Find where the given text appears and provide that cell's center as [X, Y] coordinate. 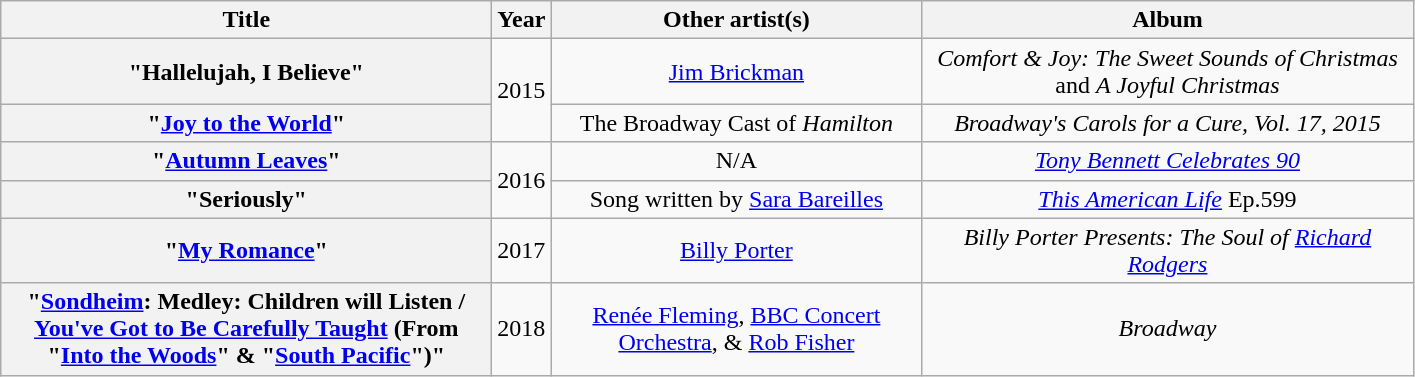
2016 [522, 180]
N/A [736, 161]
Jim Brickman [736, 72]
Broadway's Carols for a Cure, Vol. 17, 2015 [1168, 123]
Other artist(s) [736, 20]
2015 [522, 90]
"Sondheim: Medley: Children will Listen / You've Got to Be Carefully Taught (From "Into the Woods" & "South Pacific")" [246, 329]
Album [1168, 20]
"My Romance" [246, 250]
"Hallelujah, I Believe" [246, 72]
"Joy to the World" [246, 123]
Billy Porter [736, 250]
"Seriously" [246, 199]
Song written by Sara Bareilles [736, 199]
Tony Bennett Celebrates 90 [1168, 161]
"Autumn Leaves" [246, 161]
2018 [522, 329]
Year [522, 20]
2017 [522, 250]
Title [246, 20]
The Broadway Cast of Hamilton [736, 123]
Comfort & Joy: The Sweet Sounds of Christmas and A Joyful Christmas [1168, 72]
Broadway [1168, 329]
Billy Porter Presents: The Soul of Richard Rodgers [1168, 250]
Renée Fleming, BBC Concert Orchestra, & Rob Fisher [736, 329]
This American Life Ep.599 [1168, 199]
